Capture the cell that displays the provided text and extract its (X, Y) central coordinate. 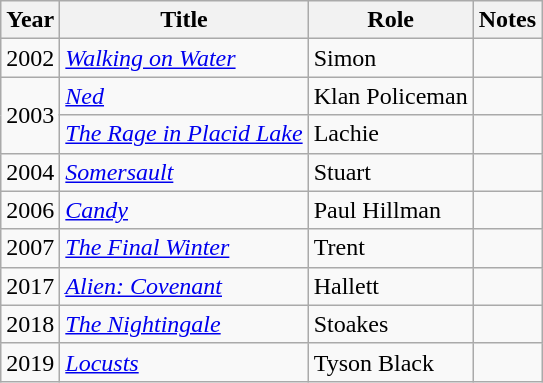
Lachie (390, 134)
The Nightingale (184, 324)
Trent (390, 248)
2018 (30, 324)
2019 (30, 362)
Stuart (390, 172)
2017 (30, 286)
Title (184, 20)
Locusts (184, 362)
Alien: Covenant (184, 286)
Stoakes (390, 324)
2003 (30, 115)
The Rage in Placid Lake (184, 134)
Paul Hillman (390, 210)
Walking on Water (184, 58)
Candy (184, 210)
Notes (507, 20)
The Final Winter (184, 248)
2007 (30, 248)
Somersault (184, 172)
2004 (30, 172)
Tyson Black (390, 362)
Role (390, 20)
Simon (390, 58)
Klan Policeman (390, 96)
Hallett (390, 286)
Ned (184, 96)
2002 (30, 58)
2006 (30, 210)
Year (30, 20)
